Extract the (x, y) coordinate from the center of the cell holding the provided text.  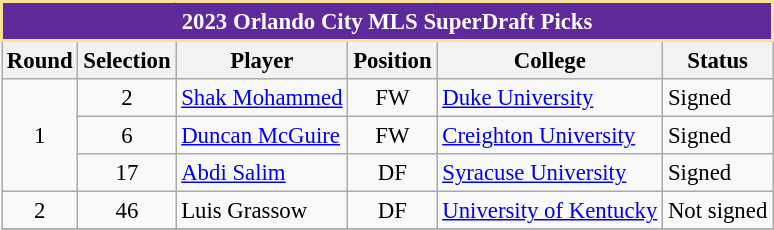
University of Kentucky (550, 211)
Shak Mohammed (262, 98)
Syracuse University (550, 173)
1 (40, 136)
2023 Orlando City MLS SuperDraft Picks (388, 22)
College (550, 60)
Position (392, 60)
Selection (127, 60)
Duncan McGuire (262, 136)
Creighton University (550, 136)
6 (127, 136)
Round (40, 60)
46 (127, 211)
Luis Grassow (262, 211)
Status (718, 60)
Abdi Salim (262, 173)
Player (262, 60)
17 (127, 173)
Not signed (718, 211)
Duke University (550, 98)
